Identify which cell holds the provided text, then report its [X, Y] central coordinate. 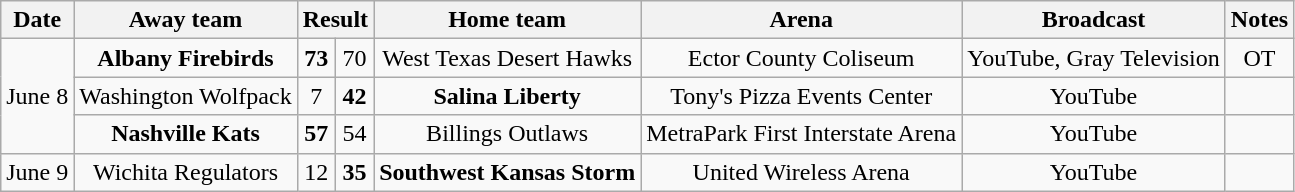
YouTube, Gray Television [1094, 58]
June 8 [38, 96]
Tony's Pizza Events Center [802, 96]
Away team [186, 20]
Notes [1259, 20]
Washington Wolfpack [186, 96]
Southwest Kansas Storm [508, 172]
Date [38, 20]
June 9 [38, 172]
7 [316, 96]
United Wireless Arena [802, 172]
Ector County Coliseum [802, 58]
70 [354, 58]
73 [316, 58]
54 [354, 134]
OT [1259, 58]
42 [354, 96]
MetraPark First Interstate Arena [802, 134]
Wichita Regulators [186, 172]
Albany Firebirds [186, 58]
35 [354, 172]
Result [335, 20]
Nashville Kats [186, 134]
Home team [508, 20]
Broadcast [1094, 20]
57 [316, 134]
Salina Liberty [508, 96]
Arena [802, 20]
West Texas Desert Hawks [508, 58]
12 [316, 172]
Billings Outlaws [508, 134]
